Provide the (X, Y) coordinate of the cell's center where the given text is located.  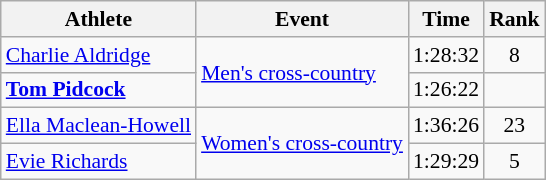
Athlete (98, 19)
5 (514, 162)
Evie Richards (98, 162)
1:26:22 (446, 90)
1:29:29 (446, 162)
23 (514, 126)
Event (302, 19)
1:28:32 (446, 55)
Charlie Aldridge (98, 55)
1:36:26 (446, 126)
Tom Pidcock (98, 90)
Ella Maclean-Howell (98, 126)
Time (446, 19)
Men's cross-country (302, 72)
Women's cross-country (302, 144)
8 (514, 55)
Rank (514, 19)
